Locate the cell with the specified text and output its [X, Y] center coordinate. 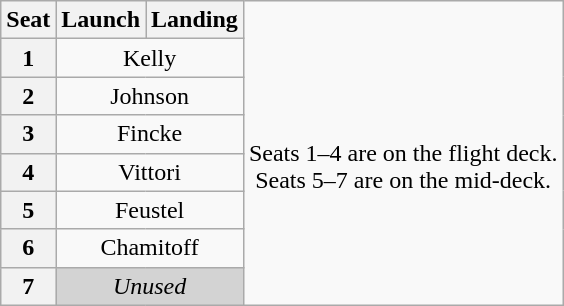
Kelly [150, 58]
Johnson [150, 96]
2 [28, 96]
5 [28, 210]
Fincke [150, 134]
Unused [150, 286]
Chamitoff [150, 248]
1 [28, 58]
Seat [28, 20]
Launch [101, 20]
Seats 1–4 are on the flight deck.Seats 5–7 are on the mid-deck. [403, 153]
4 [28, 172]
6 [28, 248]
Vittori [150, 172]
Landing [195, 20]
7 [28, 286]
Feustel [150, 210]
3 [28, 134]
